Provide the (x, y) coordinate of the cell's center where the given text is located.  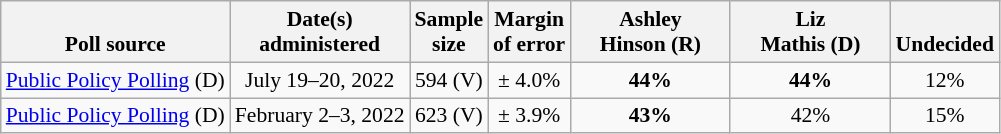
July 19–20, 2022 (320, 80)
Date(s)administered (320, 32)
12% (945, 80)
42% (810, 116)
Poll source (116, 32)
± 3.9% (529, 116)
February 2–3, 2022 (320, 116)
623 (V) (449, 116)
594 (V) (449, 80)
LizMathis (D) (810, 32)
Undecided (945, 32)
Marginof error (529, 32)
± 4.0% (529, 80)
15% (945, 116)
AshleyHinson (R) (650, 32)
43% (650, 116)
Samplesize (449, 32)
